For the text-containing cell, return its midpoint in [X, Y] coordinate format. 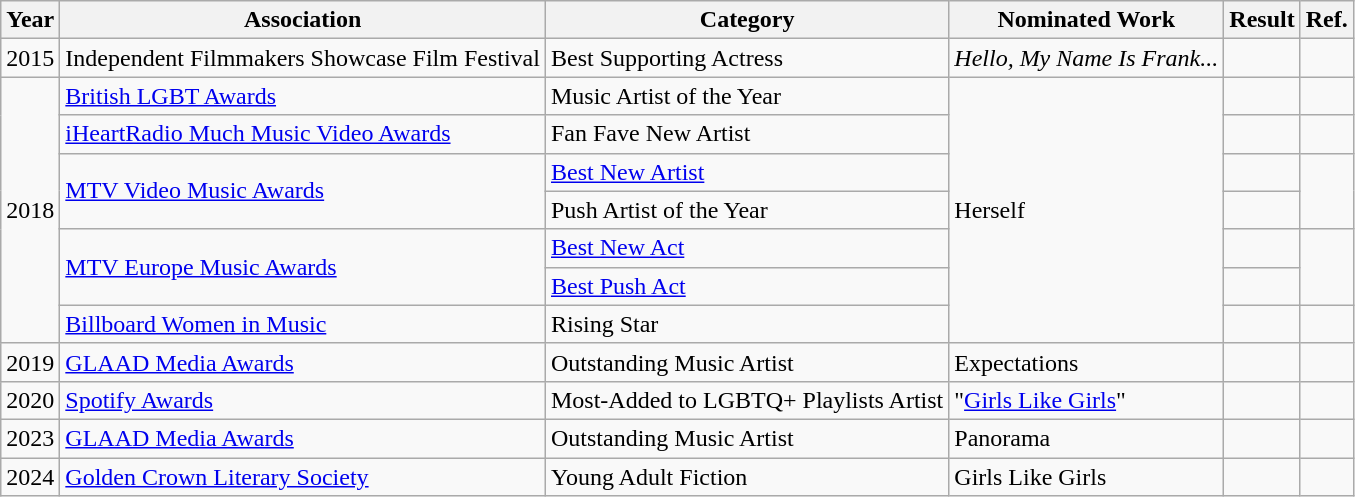
iHeartRadio Much Music Video Awards [303, 134]
2023 [30, 438]
Girls Like Girls [1086, 477]
Golden Crown Literary Society [303, 477]
Best Push Act [746, 286]
MTV Video Music Awards [303, 191]
2024 [30, 477]
Nominated Work [1086, 20]
Best New Act [746, 248]
British LGBT Awards [303, 96]
Best New Artist [746, 172]
MTV Europe Music Awards [303, 267]
Year [30, 20]
Result [1262, 20]
Herself [1086, 210]
Panorama [1086, 438]
2019 [30, 362]
2015 [30, 58]
Category [746, 20]
Association [303, 20]
Rising Star [746, 324]
Expectations [1086, 362]
Music Artist of the Year [746, 96]
Best Supporting Actress [746, 58]
"Girls Like Girls" [1086, 400]
2020 [30, 400]
Push Artist of the Year [746, 210]
Billboard Women in Music [303, 324]
Spotify Awards [303, 400]
Ref. [1326, 20]
Fan Fave New Artist [746, 134]
Most-Added to LGBTQ+ Playlists Artist [746, 400]
Hello, My Name Is Frank... [1086, 58]
2018 [30, 210]
Young Adult Fiction [746, 477]
Independent Filmmakers Showcase Film Festival [303, 58]
